Capture the cell that displays the provided text and extract its [X, Y] central coordinate. 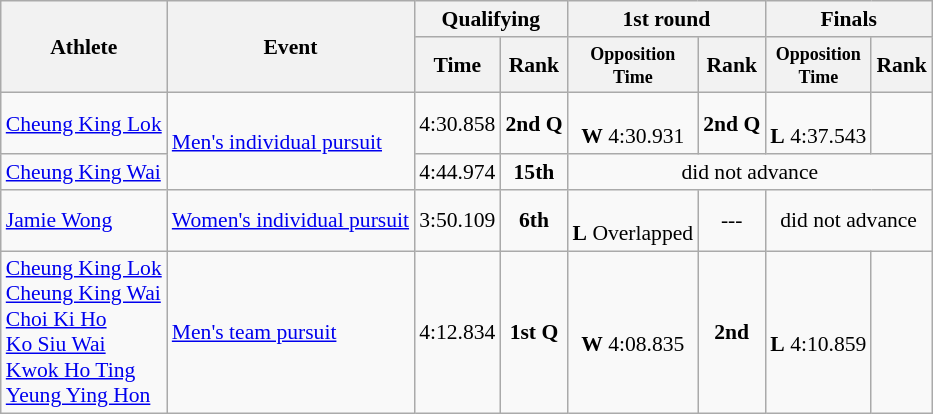
Event [290, 47]
Time [457, 65]
Jamie Wong [84, 220]
4:12.834 [457, 332]
4:30.858 [457, 124]
1st Q [534, 332]
2nd [732, 332]
--- [732, 220]
6th [534, 220]
Qualifying [490, 19]
L 4:10.859 [818, 332]
15th [534, 172]
Athlete [84, 47]
4:44.974 [457, 172]
Cheung King Lok [84, 124]
Women's individual pursuit [290, 220]
Men's individual pursuit [290, 142]
Cheung King Wai [84, 172]
Finals [848, 19]
Cheung King LokCheung King WaiChoi Ki HoKo Siu WaiKwok Ho TingYeung Ying Hon [84, 332]
W 4:30.931 [634, 124]
1st round [667, 19]
L Overlapped [634, 220]
W 4:08.835 [634, 332]
L 4:37.543 [818, 124]
Men's team pursuit [290, 332]
3:50.109 [457, 220]
